Locate the cell with the specified text and output its [x, y] center coordinate. 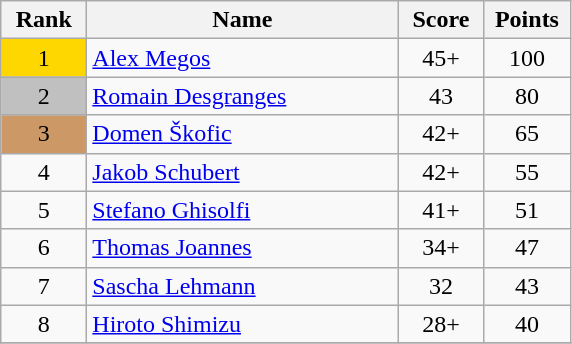
Jakob Schubert [242, 172]
34+ [441, 248]
51 [527, 210]
Points [527, 20]
8 [44, 324]
55 [527, 172]
45+ [441, 58]
Name [242, 20]
Rank [44, 20]
28+ [441, 324]
32 [441, 286]
6 [44, 248]
Sascha Lehmann [242, 286]
47 [527, 248]
3 [44, 134]
Thomas Joannes [242, 248]
Score [441, 20]
40 [527, 324]
41+ [441, 210]
100 [527, 58]
7 [44, 286]
1 [44, 58]
Romain Desgranges [242, 96]
2 [44, 96]
Domen Škofic [242, 134]
5 [44, 210]
80 [527, 96]
Stefano Ghisolfi [242, 210]
4 [44, 172]
Alex Megos [242, 58]
65 [527, 134]
Hiroto Shimizu [242, 324]
